Extract the [x, y] coordinate from the center of the cell holding the provided text.  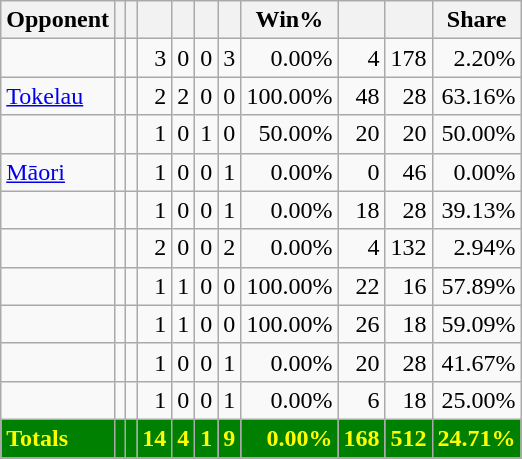
16 [408, 286]
Totals [58, 438]
46 [408, 172]
63.16% [476, 96]
Share [476, 20]
178 [408, 58]
Māori [58, 172]
48 [362, 96]
168 [362, 438]
22 [362, 286]
2.20% [476, 58]
26 [362, 324]
39.13% [476, 210]
9 [230, 438]
14 [154, 438]
2.94% [476, 248]
Win% [290, 20]
25.00% [476, 400]
Tokelau [58, 96]
41.67% [476, 362]
6 [362, 400]
512 [408, 438]
24.71% [476, 438]
57.89% [476, 286]
59.09% [476, 324]
132 [408, 248]
Opponent [58, 20]
